Scan for the cell matching the given text and deliver its (X, Y) coordinate at center. 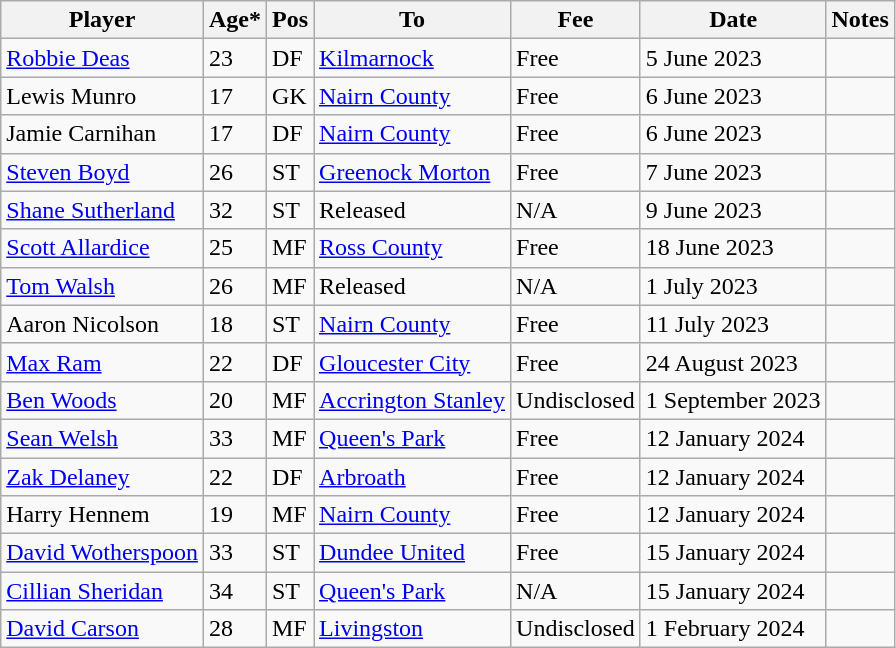
Livingston (412, 629)
Accrington Stanley (412, 400)
Age* (234, 20)
Player (102, 20)
GK (290, 96)
Robbie Deas (102, 58)
Lewis Munro (102, 96)
25 (234, 248)
7 June 2023 (733, 172)
Date (733, 20)
24 August 2023 (733, 362)
23 (234, 58)
Scott Allardice (102, 248)
Max Ram (102, 362)
To (412, 20)
Steven Boyd (102, 172)
Tom Walsh (102, 286)
9 June 2023 (733, 210)
19 (234, 515)
Ross County (412, 248)
1 July 2023 (733, 286)
Jamie Carnihan (102, 134)
Arbroath (412, 477)
Fee (576, 20)
Zak Delaney (102, 477)
11 July 2023 (733, 324)
Aaron Nicolson (102, 324)
David Wotherspoon (102, 553)
1 September 2023 (733, 400)
Dundee United (412, 553)
Cillian Sheridan (102, 591)
Greenock Morton (412, 172)
20 (234, 400)
32 (234, 210)
34 (234, 591)
David Carson (102, 629)
5 June 2023 (733, 58)
18 (234, 324)
Shane Sutherland (102, 210)
1 February 2024 (733, 629)
Notes (860, 20)
Pos (290, 20)
Kilmarnock (412, 58)
28 (234, 629)
Gloucester City (412, 362)
18 June 2023 (733, 248)
Sean Welsh (102, 438)
Harry Hennem (102, 515)
Ben Woods (102, 400)
